Return [X, Y] of the center of cell containing provided text 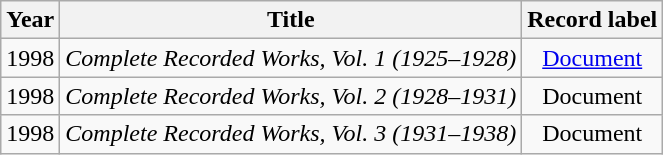
Year [30, 20]
Record label [592, 20]
Complete Recorded Works, Vol. 1 (1925–1928) [291, 58]
Complete Recorded Works, Vol. 3 (1931–1938) [291, 134]
Complete Recorded Works, Vol. 2 (1928–1931) [291, 96]
Title [291, 20]
